Locate the cell with the specified text and output its (x, y) center coordinate. 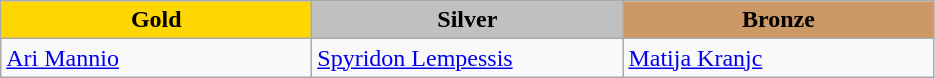
Bronze (778, 20)
Silver (468, 20)
Ari Mannio (156, 58)
Gold (156, 20)
Matija Kranjc (778, 58)
Spyridon Lempessis (468, 58)
